For the text-containing cell, return its midpoint in (x, y) coordinate format. 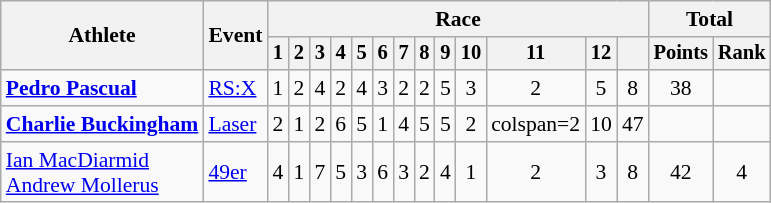
Charlie Buckingham (102, 124)
47 (633, 124)
38 (681, 88)
Event (235, 36)
12 (601, 54)
42 (681, 172)
Points (681, 54)
Rank (742, 54)
Total (710, 19)
Athlete (102, 36)
9 (446, 54)
Pedro Pascual (102, 88)
Race (458, 19)
Laser (235, 124)
49er (235, 172)
11 (536, 54)
colspan=2 (536, 124)
RS:X (235, 88)
Ian MacDiarmidAndrew Mollerus (102, 172)
